Pinpoint the cell where the given text exists, returning its [X, Y] midpoint coordinate. 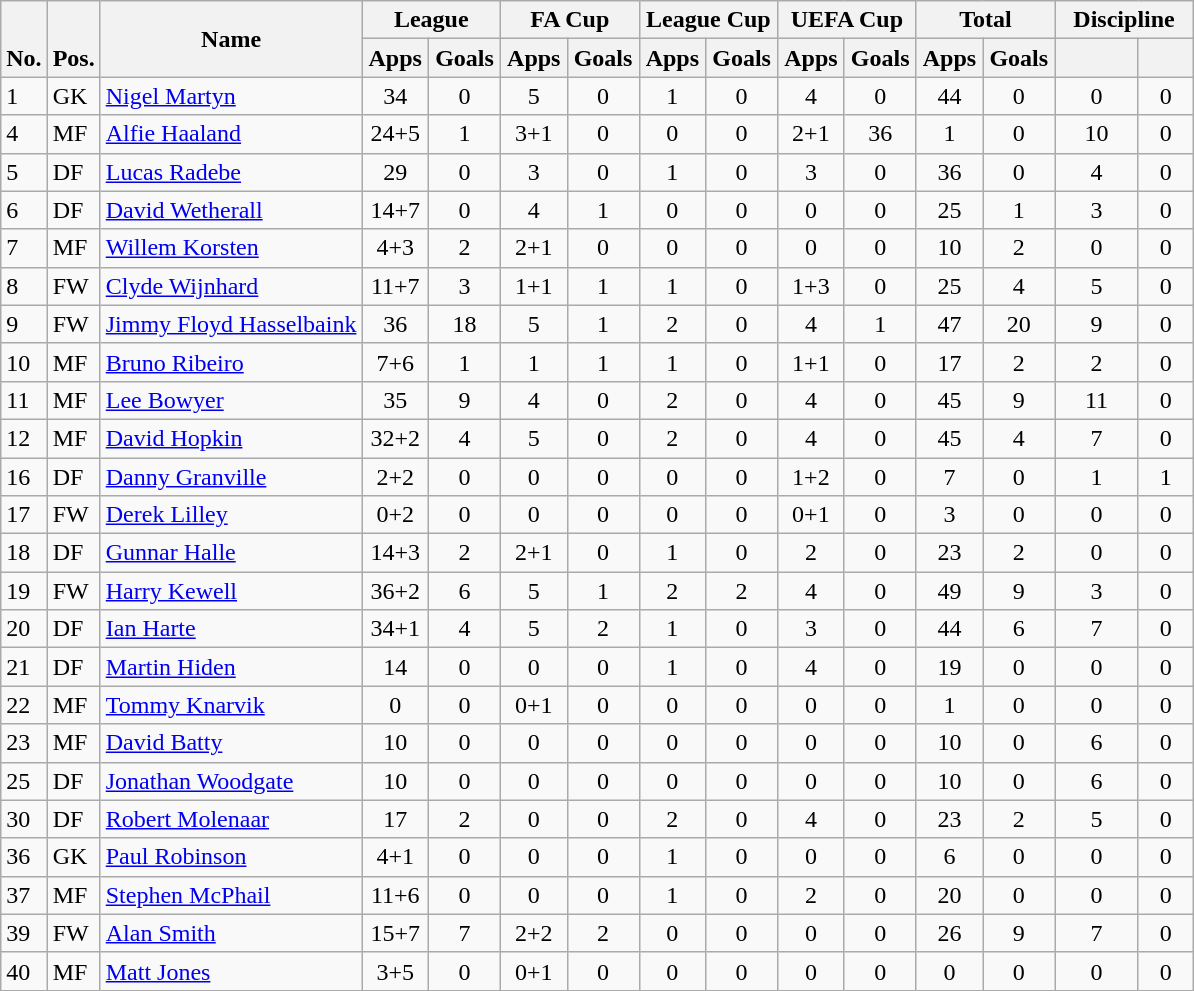
FA Cup [570, 20]
7+6 [396, 362]
Jonathan Woodgate [231, 781]
22 [24, 705]
Gunnar Halle [231, 553]
David Batty [231, 743]
Ian Harte [231, 629]
Danny Granville [231, 477]
26 [950, 933]
47 [950, 324]
Discipline [1124, 20]
32+2 [396, 438]
Tommy Knarvik [231, 705]
Martin Hiden [231, 667]
David Hopkin [231, 438]
0+2 [396, 515]
League [432, 20]
11+6 [396, 895]
34+1 [396, 629]
29 [396, 172]
14 [396, 667]
30 [24, 819]
League Cup [708, 20]
Alan Smith [231, 933]
Matt Jones [231, 971]
UEFA Cup [848, 20]
12 [24, 438]
3+5 [396, 971]
3+1 [534, 134]
Lee Bowyer [231, 400]
Name [231, 39]
14+3 [396, 553]
4+3 [396, 248]
No. [24, 39]
16 [24, 477]
Stephen McPhail [231, 895]
39 [24, 933]
35 [396, 400]
37 [24, 895]
1+2 [812, 477]
34 [396, 96]
49 [950, 591]
11+7 [396, 286]
Total [986, 20]
8 [24, 286]
21 [24, 667]
Clyde Wijnhard [231, 286]
1+3 [812, 286]
Bruno Ribeiro [231, 362]
Paul Robinson [231, 857]
14+7 [396, 210]
36+2 [396, 591]
24+5 [396, 134]
Nigel Martyn [231, 96]
15+7 [396, 933]
Harry Kewell [231, 591]
4+1 [396, 857]
Jimmy Floyd Hasselbaink [231, 324]
Pos. [74, 39]
40 [24, 971]
Robert Molenaar [231, 819]
Lucas Radebe [231, 172]
David Wetherall [231, 210]
Willem Korsten [231, 248]
Alfie Haaland [231, 134]
Derek Lilley [231, 515]
